Return [X, Y] of the center of cell containing provided text 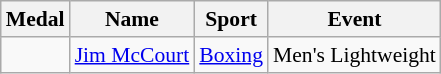
Sport [231, 19]
Medal [36, 19]
Event [354, 19]
Boxing [231, 55]
Jim McCourt [132, 55]
Name [132, 19]
Men's Lightweight [354, 55]
